From the cell containing the given text, extract its center point as (x, y) coordinate. 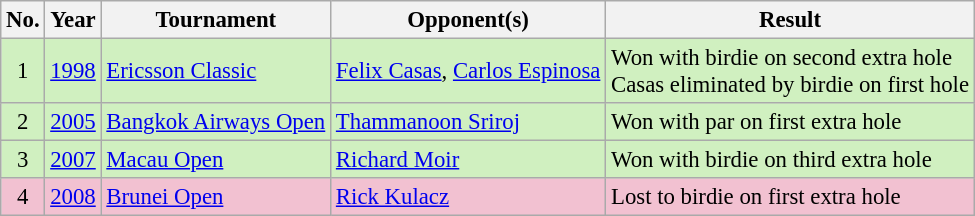
Thammanoon Sriroj (468, 122)
3 (23, 160)
Won with birdie on second extra holeCasas eliminated by birdie on first hole (790, 72)
2008 (73, 197)
4 (23, 197)
Year (73, 20)
Felix Casas, Carlos Espinosa (468, 72)
Brunei Open (216, 197)
Rick Kulacz (468, 197)
Won with par on first extra hole (790, 122)
1998 (73, 72)
Lost to birdie on first extra hole (790, 197)
Opponent(s) (468, 20)
Macau Open (216, 160)
Won with birdie on third extra hole (790, 160)
Bangkok Airways Open (216, 122)
2007 (73, 160)
Result (790, 20)
2005 (73, 122)
1 (23, 72)
No. (23, 20)
2 (23, 122)
Ericsson Classic (216, 72)
Richard Moir (468, 160)
Tournament (216, 20)
